From the cell containing the given text, extract its center point as (x, y) coordinate. 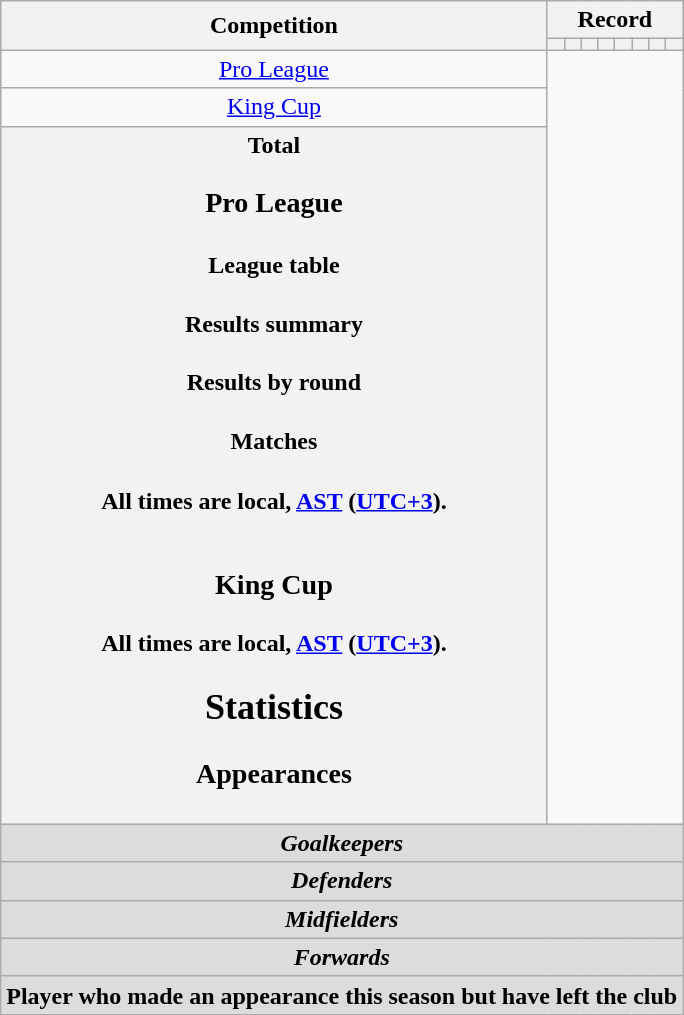
Midfielders (342, 919)
Record (615, 20)
Competition (274, 26)
King Cup (274, 107)
Pro League (274, 69)
Player who made an appearance this season but have left the club (342, 995)
Goalkeepers (342, 843)
Defenders (342, 881)
Forwards (342, 957)
